Return the [X, Y] coordinate for the center point of the cell that contains the specified text.  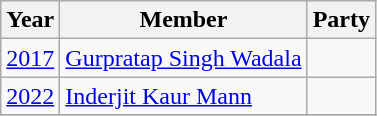
Year [30, 20]
2022 [30, 96]
Inderjit Kaur Mann [184, 96]
2017 [30, 58]
Member [184, 20]
Gurpratap Singh Wadala [184, 58]
Party [341, 20]
